Extract the (x, y) coordinate from the center of the cell holding the provided text.  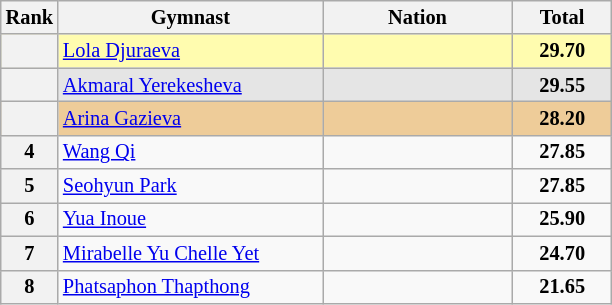
21.65 (562, 287)
8 (30, 287)
29.70 (562, 51)
Rank (30, 17)
25.90 (562, 219)
29.55 (562, 85)
Seohyun Park (190, 186)
Gymnast (190, 17)
Nation (418, 17)
7 (30, 253)
5 (30, 186)
Mirabelle Yu Chelle Yet (190, 253)
Phatsaphon Thapthong (190, 287)
4 (30, 152)
Wang Qi (190, 152)
Akmaral Yerekesheva (190, 85)
24.70 (562, 253)
Yua Inoue (190, 219)
Lola Djuraeva (190, 51)
28.20 (562, 118)
Total (562, 17)
Arina Gazieva (190, 118)
6 (30, 219)
